Pinpoint the cell where the given text exists, returning its (x, y) midpoint coordinate. 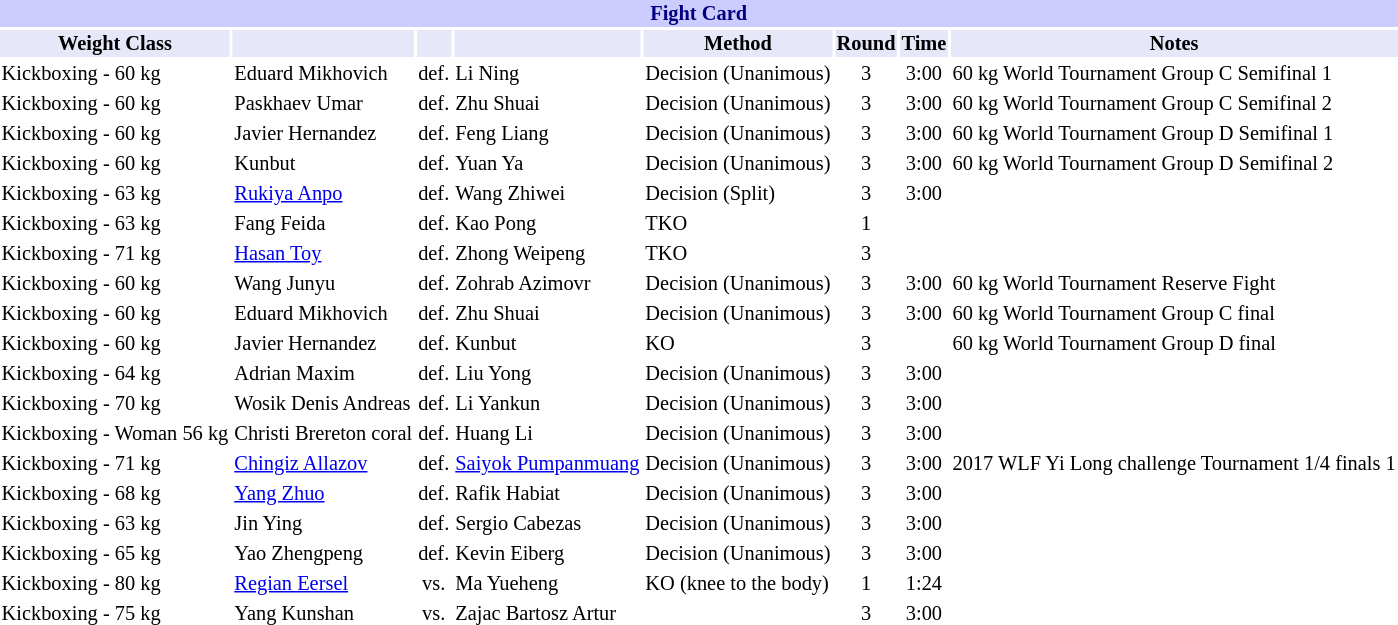
Round (866, 44)
Li Yankun (548, 404)
Paskhaev Umar (324, 104)
Weight Class (115, 44)
Sergio Cabezas (548, 524)
Regian Eersel (324, 584)
Kickboxing - 70 kg (115, 404)
Wang Junyu (324, 284)
Kao Pong (548, 224)
Fang Feida (324, 224)
60 kg World Tournament Group C final (1174, 314)
Rafik Habiat (548, 494)
Jin Ying (324, 524)
Saiyok Pumpanmuang (548, 464)
Liu Yong (548, 374)
Time (924, 44)
60 kg World Tournament Reserve Fight (1174, 284)
Adrian Maxim (324, 374)
60 kg World Tournament Group C Semifinal 2 (1174, 104)
Wang Zhiwei (548, 194)
Kickboxing - 64 kg (115, 374)
Kickboxing - 65 kg (115, 554)
KO (knee to the body) (738, 584)
60 kg World Tournament Group D final (1174, 344)
60 kg World Tournament Group C Semifinal 1 (1174, 74)
Li Ning (548, 74)
Kevin Eiberg (548, 554)
2017 WLF Yi Long challenge Tournament 1/4 finals 1 (1174, 464)
Kickboxing - 80 kg (115, 584)
vs. (434, 584)
Kickboxing - 68 kg (115, 494)
Notes (1174, 44)
Christi Brereton coral (324, 434)
Rukiya Anpo (324, 194)
Fight Card (698, 14)
Wosik Denis Andreas (324, 404)
KO (738, 344)
Feng Liang (548, 134)
1:24 (924, 584)
Huang Li (548, 434)
Zhong Weipeng (548, 254)
Yuan Ya (548, 164)
60 kg World Tournament Group D Semifinal 1 (1174, 134)
Decision (Split) (738, 194)
Method (738, 44)
Yao Zhengpeng (324, 554)
60 kg World Tournament Group D Semifinal 2 (1174, 164)
Kickboxing - Woman 56 kg (115, 434)
Ma Yueheng (548, 584)
Yang Zhuo (324, 494)
Zohrab Azimovr (548, 284)
Hasan Toy (324, 254)
Chingiz Allazov (324, 464)
